From the cell containing the given text, extract its center point as [x, y] coordinate. 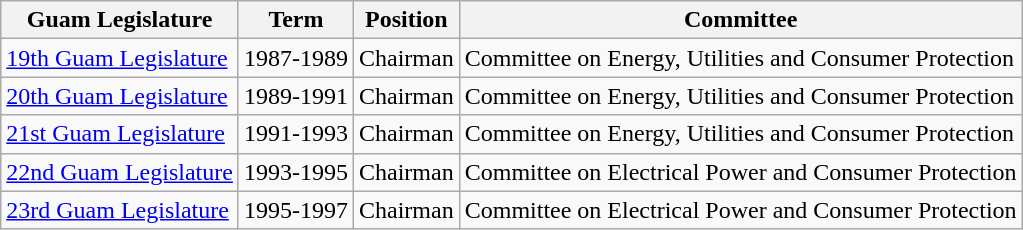
19th Guam Legislature [120, 58]
1991-1993 [296, 134]
20th Guam Legislature [120, 96]
1989-1991 [296, 96]
21st Guam Legislature [120, 134]
1993-1995 [296, 172]
1987-1989 [296, 58]
1995-1997 [296, 210]
Position [406, 20]
23rd Guam Legislature [120, 210]
22nd Guam Legislature [120, 172]
Committee [740, 20]
Guam Legislature [120, 20]
Term [296, 20]
